Pinpoint the cell where the given text exists, returning its (X, Y) midpoint coordinate. 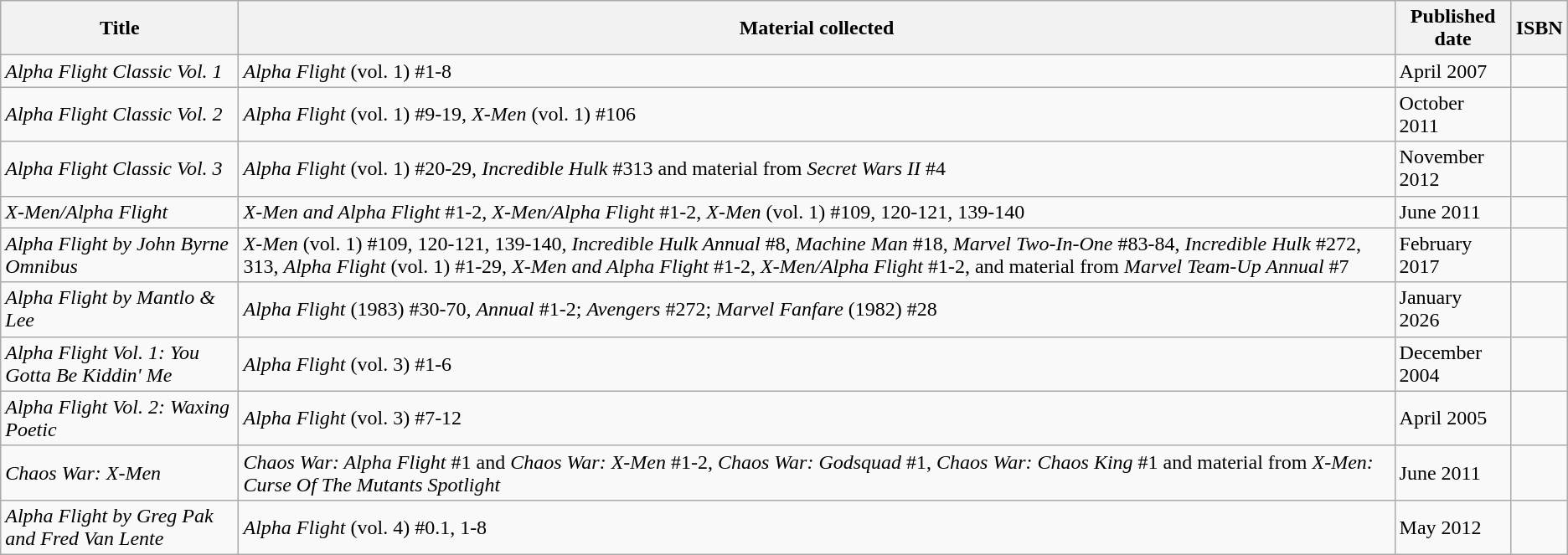
Published date (1452, 28)
Title (120, 28)
February 2017 (1452, 254)
X-Men/Alpha Flight (120, 212)
Material collected (817, 28)
Alpha Flight (vol. 3) #7-12 (817, 419)
Alpha Flight Vol. 2: Waxing Poetic (120, 419)
Alpha Flight Classic Vol. 1 (120, 71)
ISBN (1540, 28)
Alpha Flight by Mantlo & Lee (120, 310)
X-Men and Alpha Flight #1-2, X-Men/Alpha Flight #1-2, X-Men (vol. 1) #109, 120-121, 139-140 (817, 212)
November 2012 (1452, 169)
Chaos War: X-Men (120, 472)
May 2012 (1452, 527)
October 2011 (1452, 114)
Alpha Flight Vol. 1: You Gotta Be Kiddin' Me (120, 363)
December 2004 (1452, 363)
Alpha Flight (1983) #30-70, Annual #1-2; Avengers #272; Marvel Fanfare (1982) #28 (817, 310)
April 2007 (1452, 71)
Alpha Flight Classic Vol. 2 (120, 114)
Alpha Flight (vol. 1) #9-19, X-Men (vol. 1) #106 (817, 114)
Alpha Flight (vol. 1) #20-29, Incredible Hulk #313 and material from Secret Wars II #4 (817, 169)
Alpha Flight (vol. 3) #1-6 (817, 363)
Alpha Flight (vol. 1) #1-8 (817, 71)
Alpha Flight Classic Vol. 3 (120, 169)
January 2026 (1452, 310)
April 2005 (1452, 419)
Alpha Flight by Greg Pak and Fred Van Lente (120, 527)
Alpha Flight by John Byrne Omnibus (120, 254)
Alpha Flight (vol. 4) #0.1, 1-8 (817, 527)
